Scan for the cell matching the given text and deliver its [x, y] coordinate at center. 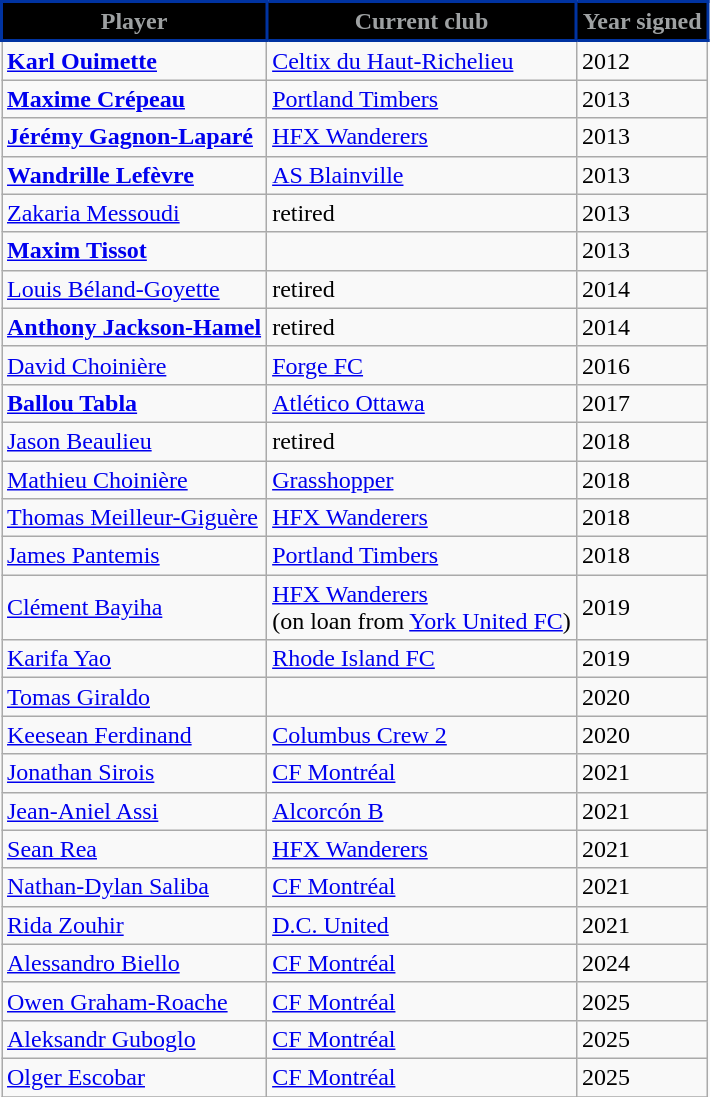
Keesean Ferdinand [134, 735]
Mathieu Choinière [134, 479]
Jonathan Sirois [134, 773]
Rida Zouhir [134, 925]
Olger Escobar [134, 1077]
Tomas Giraldo [134, 697]
Celtix du Haut-Richelieu [422, 60]
Alessandro Biello [134, 963]
Aleksandr Guboglo [134, 1039]
Sean Rea [134, 849]
Anthony Jackson-Hamel [134, 327]
Jérémy Gagnon-Laparé [134, 137]
Thomas Meilleur-Giguère [134, 518]
2017 [642, 403]
Rhode Island FC [422, 659]
Ballou Tabla [134, 403]
Maxime Crépeau [134, 99]
James Pantemis [134, 556]
Current club [422, 22]
Clément Bayiha [134, 608]
David Choinière [134, 365]
2012 [642, 60]
Player [134, 22]
Year signed [642, 22]
Forge FC [422, 365]
Jason Beaulieu [134, 441]
Atlético Ottawa [422, 403]
Karl Ouimette [134, 60]
D.C. United [422, 925]
Karifa Yao [134, 659]
Wandrille Lefèvre [134, 175]
Grasshopper [422, 479]
HFX Wanderers(on loan from York United FC) [422, 608]
Columbus Crew 2 [422, 735]
Maxim Tissot [134, 251]
Owen Graham-Roache [134, 1001]
Jean-Aniel Assi [134, 811]
Nathan-Dylan Saliba [134, 887]
AS Blainville [422, 175]
2024 [642, 963]
Alcorcón B [422, 811]
Louis Béland-Goyette [134, 289]
2016 [642, 365]
Zakaria Messoudi [134, 213]
